Capture the cell that displays the provided text and extract its (X, Y) central coordinate. 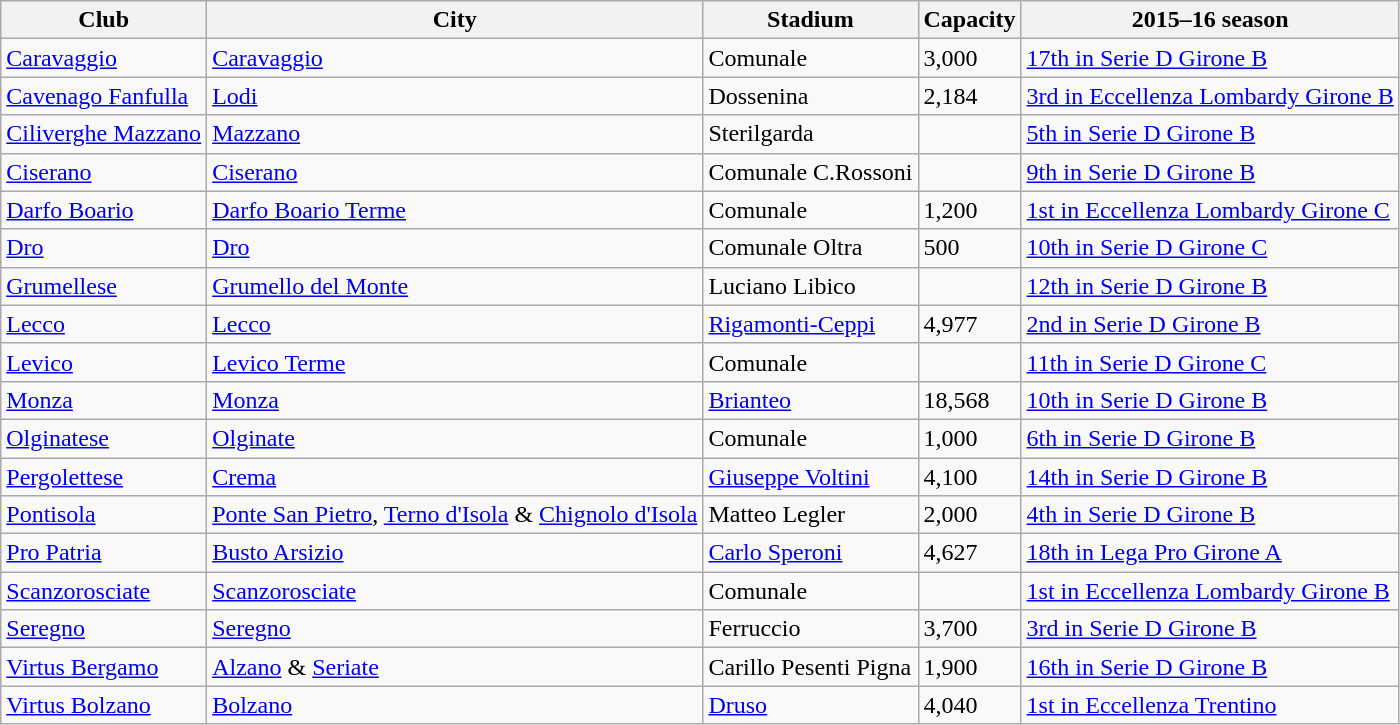
5th in Serie D Girone B (1210, 134)
Pergolettese (104, 477)
Cavenago Fanfulla (104, 96)
10th in Serie D Girone B (1210, 400)
Levico (104, 362)
17th in Serie D Girone B (1210, 58)
Virtus Bergamo (104, 667)
Pro Patria (104, 553)
16th in Serie D Girone B (1210, 667)
Club (104, 20)
Darfo Boario Terme (455, 210)
10th in Serie D Girone C (1210, 248)
14th in Serie D Girone B (1210, 477)
3rd in Eccellenza Lombardy Girone B (1210, 96)
1st in Eccellenza Lombardy Girone C (1210, 210)
1st in Eccellenza Lombardy Girone B (1210, 591)
4th in Serie D Girone B (1210, 515)
3,700 (970, 629)
Ferruccio (810, 629)
Carlo Speroni (810, 553)
18th in Lega Pro Girone A (1210, 553)
Stadium (810, 20)
1st in Eccellenza Trentino (1210, 705)
Grumellese (104, 286)
6th in Serie D Girone B (1210, 438)
Lodi (455, 96)
1,900 (970, 667)
Ciliverghe Mazzano (104, 134)
Dossenina (810, 96)
Ponte San Pietro, Terno d'Isola & Chignolo d'Isola (455, 515)
Mazzano (455, 134)
3rd in Serie D Girone B (1210, 629)
Crema (455, 477)
Levico Terme (455, 362)
City (455, 20)
2,184 (970, 96)
Alzano & Seriate (455, 667)
9th in Serie D Girone B (1210, 172)
18,568 (970, 400)
12th in Serie D Girone B (1210, 286)
Bolzano (455, 705)
Brianteo (810, 400)
11th in Serie D Girone C (1210, 362)
4,040 (970, 705)
4,977 (970, 324)
Busto Arsizio (455, 553)
1,000 (970, 438)
Giuseppe Voltini (810, 477)
Grumello del Monte (455, 286)
Carillo Pesenti Pigna (810, 667)
4,100 (970, 477)
2015–16 season (1210, 20)
Comunale C.Rossoni (810, 172)
Comunale Oltra (810, 248)
Darfo Boario (104, 210)
2nd in Serie D Girone B (1210, 324)
Capacity (970, 20)
Olginatese (104, 438)
Virtus Bolzano (104, 705)
3,000 (970, 58)
Pontisola (104, 515)
500 (970, 248)
1,200 (970, 210)
4,627 (970, 553)
2,000 (970, 515)
Druso (810, 705)
Matteo Legler (810, 515)
Rigamonti-Ceppi (810, 324)
Sterilgarda (810, 134)
Luciano Libico (810, 286)
Olginate (455, 438)
